Provide the [x, y] coordinate of the cell's center where the given text is located.  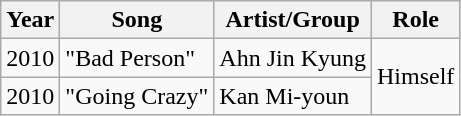
"Bad Person" [137, 58]
Year [30, 20]
Kan Mi-youn [293, 96]
Song [137, 20]
Ahn Jin Kyung [293, 58]
Role [416, 20]
"Going Crazy" [137, 96]
Artist/Group [293, 20]
Himself [416, 77]
